Pinpoint the cell where the given text exists, returning its (X, Y) midpoint coordinate. 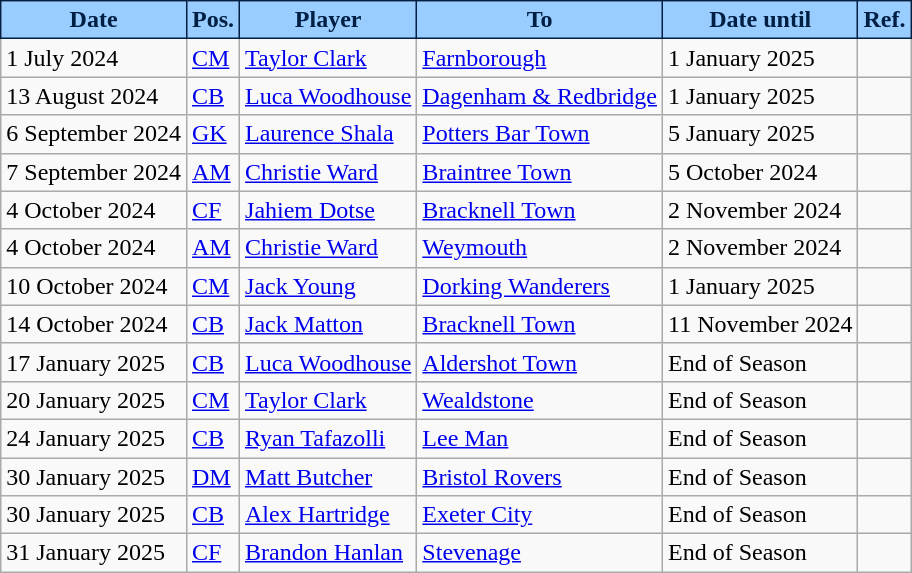
Aldershot Town (540, 362)
Bristol Rovers (540, 477)
1 July 2024 (94, 58)
Ryan Tafazolli (328, 438)
Lee Man (540, 438)
Jack Matton (328, 324)
31 January 2025 (94, 553)
Alex Hartridge (328, 515)
Braintree Town (540, 172)
10 October 2024 (94, 286)
17 January 2025 (94, 362)
6 September 2024 (94, 134)
To (540, 20)
Jahiem Dotse (328, 210)
Jack Young (328, 286)
Laurence Shala (328, 134)
Exeter City (540, 515)
Dorking Wanderers (540, 286)
5 October 2024 (760, 172)
Farnborough (540, 58)
Dagenham & Redbridge (540, 96)
14 October 2024 (94, 324)
Date until (760, 20)
Weymouth (540, 248)
Brandon Hanlan (328, 553)
20 January 2025 (94, 400)
DM (212, 477)
Date (94, 20)
Pos. (212, 20)
Potters Bar Town (540, 134)
11 November 2024 (760, 324)
Ref. (884, 20)
Player (328, 20)
GK (212, 134)
7 September 2024 (94, 172)
24 January 2025 (94, 438)
Stevenage (540, 553)
Matt Butcher (328, 477)
Wealdstone (540, 400)
13 August 2024 (94, 96)
5 January 2025 (760, 134)
